Identify which cell holds the provided text, then report its (x, y) central coordinate. 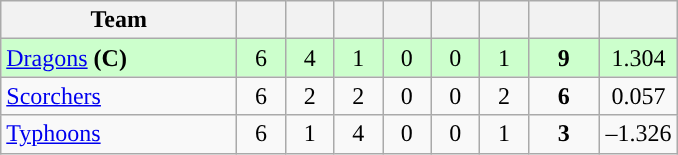
9 (564, 58)
0.057 (638, 96)
1.304 (638, 58)
Dragons (C) (119, 58)
–1.326 (638, 134)
3 (564, 134)
Scorchers (119, 96)
Team (119, 20)
Typhoons (119, 134)
